Determine the [x, y] coordinate at the center of the cell enclosing the given text.  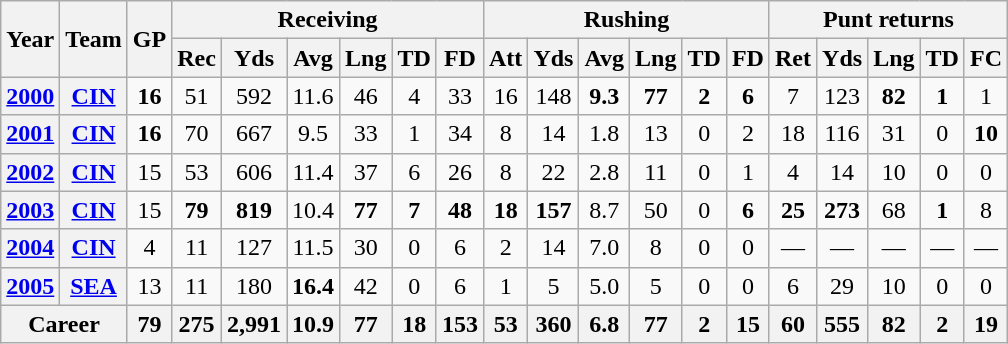
31 [894, 134]
51 [197, 96]
Rushing [626, 20]
5.0 [604, 286]
7.0 [604, 248]
10.4 [312, 210]
6.8 [604, 324]
360 [554, 324]
16.4 [312, 286]
153 [460, 324]
123 [842, 96]
60 [792, 324]
606 [254, 172]
Career [64, 324]
2005 [30, 286]
116 [842, 134]
819 [254, 210]
592 [254, 96]
70 [197, 134]
68 [894, 210]
37 [366, 172]
2.8 [604, 172]
Year [30, 39]
30 [366, 248]
Receiving [328, 20]
Punt returns [888, 20]
157 [554, 210]
26 [460, 172]
11.6 [312, 96]
10.9 [312, 324]
Team [94, 39]
SEA [94, 286]
8.7 [604, 210]
1.8 [604, 134]
25 [792, 210]
9.3 [604, 96]
2004 [30, 248]
148 [554, 96]
Rec [197, 58]
46 [366, 96]
11.4 [312, 172]
9.5 [312, 134]
Ret [792, 58]
555 [842, 324]
42 [366, 286]
22 [554, 172]
275 [197, 324]
2002 [30, 172]
2003 [30, 210]
2000 [30, 96]
2,991 [254, 324]
34 [460, 134]
127 [254, 248]
FC [986, 58]
29 [842, 286]
11.5 [312, 248]
50 [656, 210]
273 [842, 210]
180 [254, 286]
19 [986, 324]
48 [460, 210]
2001 [30, 134]
667 [254, 134]
Att [505, 58]
GP [149, 39]
